Detect which cell encompasses the target text, then output its (x, y) center coordinate. 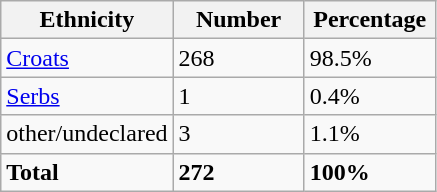
98.5% (370, 58)
3 (238, 134)
1 (238, 96)
other/undeclared (87, 134)
100% (370, 172)
Serbs (87, 96)
Number (238, 20)
0.4% (370, 96)
Total (87, 172)
Percentage (370, 20)
Croats (87, 58)
1.1% (370, 134)
272 (238, 172)
268 (238, 58)
Ethnicity (87, 20)
